Locate the cell with the specified text and output its (X, Y) center coordinate. 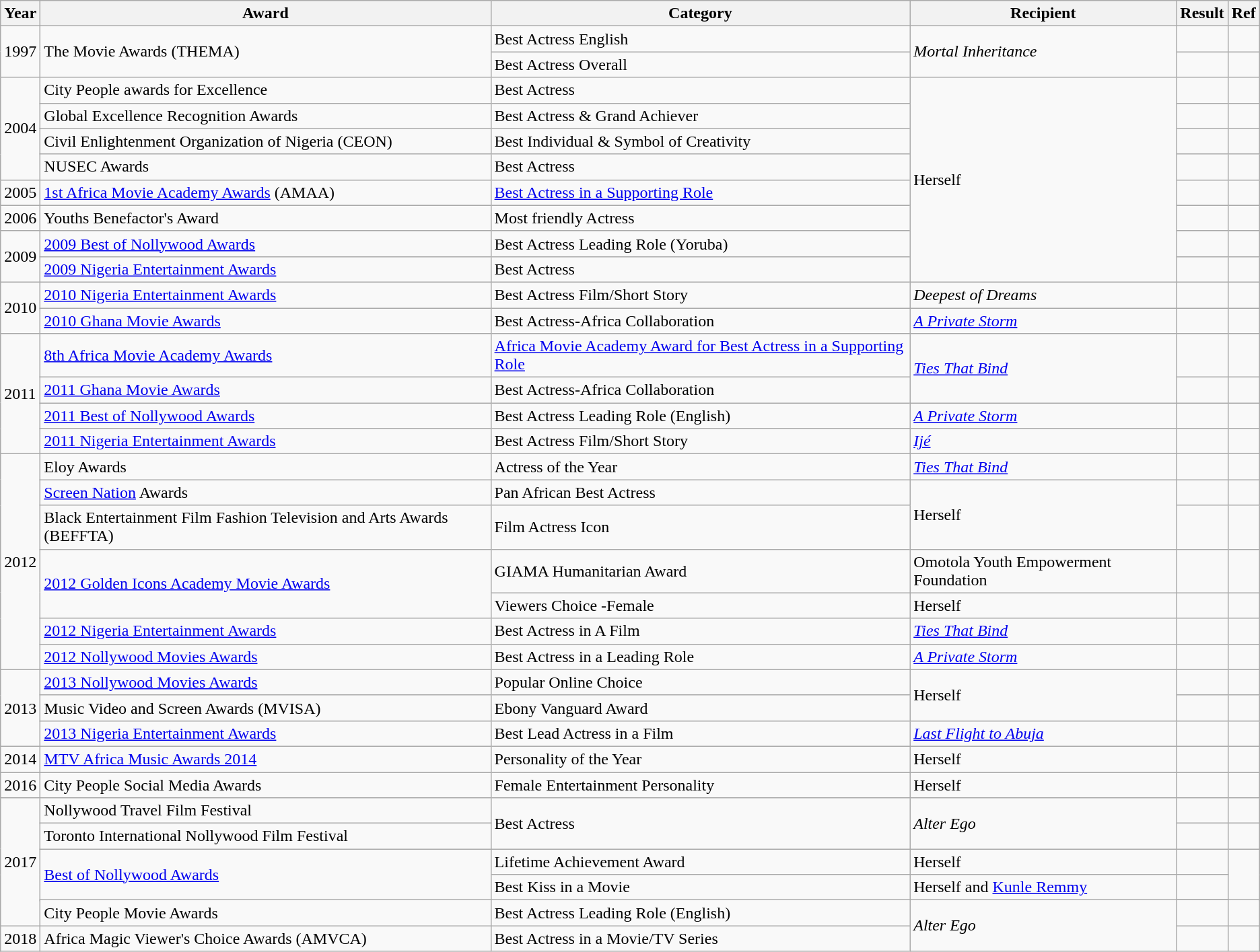
2004 (20, 129)
2012 Golden Icons Academy Movie Awards (265, 584)
Mortal Inheritance (1043, 52)
Best Actress Leading Role (Yoruba) (700, 244)
2009 (20, 256)
Best Actress in a Leading Role (700, 657)
2009 Nigeria Entertainment Awards (265, 269)
Ref (1244, 13)
Most friendly Actress (700, 218)
Recipient (1043, 13)
GIAMA Humanitarian Award (700, 571)
Category (700, 13)
Global Excellence Recognition Awards (265, 116)
Best Actress in a Movie/TV Series (700, 939)
Best Actress English (700, 39)
MTV Africa Music Awards 2014 (265, 759)
2014 (20, 759)
2013 (20, 708)
Personality of the Year (700, 759)
The Movie Awards (THEMA) (265, 52)
Deepest of Dreams (1043, 295)
Best of Nollywood Awards (265, 875)
Eloy Awards (265, 467)
2011 (20, 394)
Civil Enlightenment Organization of Nigeria (CEON) (265, 141)
Film Actress Icon (700, 527)
Actress of the Year (700, 467)
City People awards for Excellence (265, 90)
2017 (20, 862)
Africa Movie Academy Award for Best Actress in a Supporting Role (700, 355)
Screen Nation Awards (265, 492)
2010 (20, 307)
NUSEC Awards (265, 167)
Popular Online Choice (700, 682)
2012 Nollywood Movies Awards (265, 657)
Omotola Youth Empowerment Foundation (1043, 571)
Female Entertainment Personality (700, 785)
Best Actress in A Film (700, 631)
Last Flight to Abuja (1043, 733)
Music Video and Screen Awards (MVISA) (265, 708)
Best Actress Overall (700, 65)
2011 Best of Nollywood Awards (265, 416)
2009 Best of Nollywood Awards (265, 244)
Pan African Best Actress (700, 492)
1997 (20, 52)
Best Kiss in a Movie (700, 887)
Africa Magic Viewer's Choice Awards (AMVCA) (265, 939)
1st Africa Movie Academy Awards (AMAA) (265, 192)
Best Individual & Symbol of Creativity (700, 141)
2016 (20, 785)
2013 Nollywood Movies Awards (265, 682)
Ebony Vanguard Award (700, 708)
2018 (20, 939)
Herself and Kunle Remmy (1043, 887)
2005 (20, 192)
2006 (20, 218)
2011 Nigeria Entertainment Awards (265, 441)
City People Movie Awards (265, 913)
Viewers Choice -Female (700, 606)
Best Actress & Grand Achiever (700, 116)
Year (20, 13)
Toronto International Nollywood Film Festival (265, 836)
Best Lead Actress in a Film (700, 733)
City People Social Media Awards (265, 785)
2011 Ghana Movie Awards (265, 390)
Best Actress in a Supporting Role (700, 192)
2013 Nigeria Entertainment Awards (265, 733)
Black Entertainment Film Fashion Television and Arts Awards (BEFFTA) (265, 527)
2012 (20, 562)
2010 Ghana Movie Awards (265, 321)
Award (265, 13)
8th Africa Movie Academy Awards (265, 355)
2012 Nigeria Entertainment Awards (265, 631)
Nollywood Travel Film Festival (265, 811)
Result (1202, 13)
Lifetime Achievement Award (700, 862)
Youths Benefactor's Award (265, 218)
Ijé (1043, 441)
2010 Nigeria Entertainment Awards (265, 295)
